Return the (x, y) coordinate for the center point of the cell that contains the specified text.  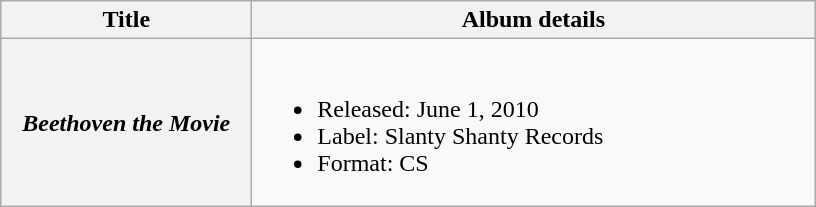
Released: June 1, 2010Label: Slanty Shanty RecordsFormat: CS (534, 122)
Beethoven the Movie (126, 122)
Album details (534, 20)
Title (126, 20)
